Locate the cell with the specified text and output its [x, y] center coordinate. 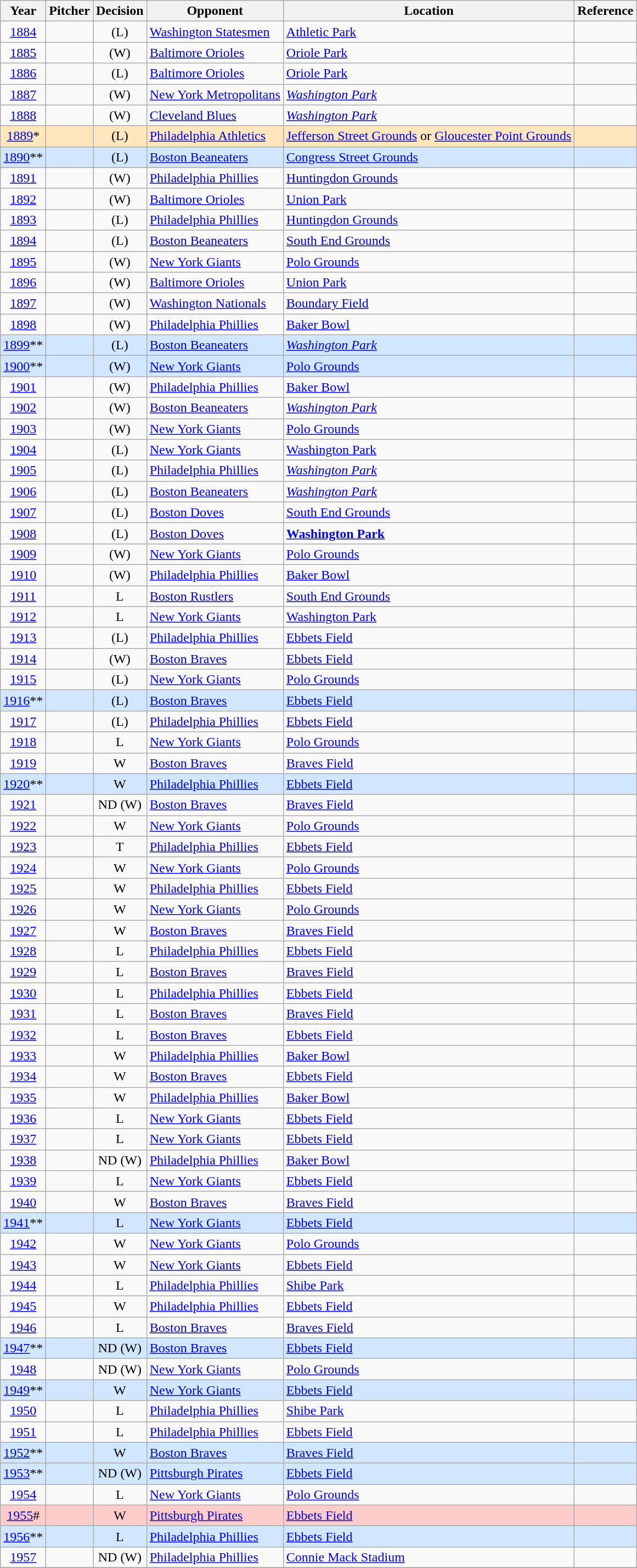
New York Metropolitans [215, 94]
1947** [23, 1348]
1937 [23, 1139]
1950 [23, 1411]
Opponent [215, 11]
1885 [23, 53]
Athletic Park [429, 32]
Boston Rustlers [215, 596]
Jefferson Street Grounds or Gloucester Point Grounds [429, 136]
Connie Mack Stadium [429, 1557]
1943 [23, 1264]
1955# [23, 1515]
1914 [23, 659]
Decision [120, 11]
1895 [23, 262]
1949** [23, 1390]
1920** [23, 784]
1902 [23, 408]
1922 [23, 826]
1896 [23, 283]
1906 [23, 491]
1901 [23, 387]
1907 [23, 512]
1936 [23, 1118]
Washington Nationals [215, 304]
1909 [23, 554]
1933 [23, 1056]
1934 [23, 1077]
Location [429, 11]
1891 [23, 178]
1953** [23, 1474]
1889* [23, 136]
1903 [23, 429]
1905 [23, 471]
1888 [23, 115]
1939 [23, 1181]
1938 [23, 1160]
Philadelphia Athletics [215, 136]
1894 [23, 240]
1916** [23, 701]
1915 [23, 680]
1904 [23, 450]
1956** [23, 1536]
Reference [606, 11]
1935 [23, 1097]
1911 [23, 596]
1917 [23, 721]
1944 [23, 1286]
1945 [23, 1307]
Pitcher [70, 11]
1898 [23, 324]
1899** [23, 345]
1908 [23, 533]
1932 [23, 1035]
1925 [23, 888]
1913 [23, 638]
Boundary Field [429, 304]
1957 [23, 1557]
1951 [23, 1432]
1954 [23, 1494]
1912 [23, 617]
Washington Statesmen [215, 32]
1921 [23, 805]
1930 [23, 993]
1918 [23, 742]
T [120, 847]
1940 [23, 1202]
1897 [23, 304]
1931 [23, 1014]
1919 [23, 763]
1886 [23, 74]
1893 [23, 220]
1884 [23, 32]
1890** [23, 157]
1926 [23, 909]
1929 [23, 972]
1928 [23, 951]
1942 [23, 1244]
Congress Street Grounds [429, 157]
1900** [23, 366]
1946 [23, 1328]
Year [23, 11]
1952** [23, 1453]
1948 [23, 1369]
1887 [23, 94]
Cleveland Blues [215, 115]
1892 [23, 199]
1910 [23, 575]
1941** [23, 1223]
1927 [23, 931]
1923 [23, 847]
1924 [23, 867]
